Find where the given text appears and provide that cell's center as [x, y] coordinate. 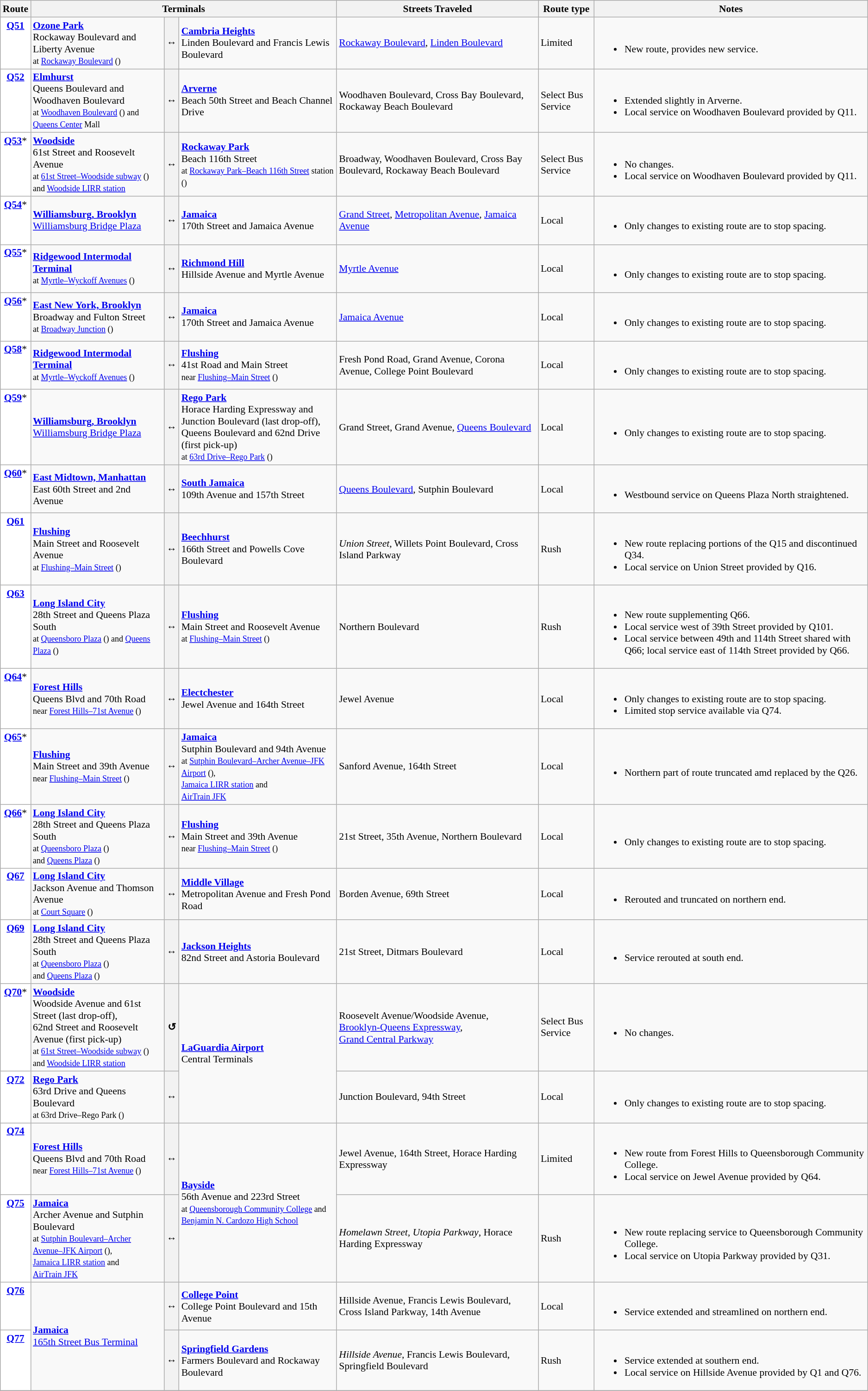
Borden Avenue, 69th Street [437, 894]
Route [16, 9]
JamaicaArcher Avenue and Sutphin Boulevard at Sutphin Boulevard–Archer Avenue–JFK Airport (),Jamaica LIRR station and AirTrain JFK [97, 1239]
ElectchesterJewel Avenue and 164th Street [258, 699]
Long Island City28th Street and Queens Plaza Southat Queensboro Plaza () and Queens Plaza () [97, 627]
Bayside56th Avenue and 223rd Streetat Queensborough Community College and Benjamin N. Cardozo High School [258, 1203]
Q53* [16, 165]
Rockaway Boulevard, Linden Boulevard [437, 43]
Sanford Avenue, 164th Street [437, 767]
New route replacing portions of the Q15 and discontinued Q34.Local service on Union Street provided by Q16. [731, 549]
Q59* [16, 427]
Q64* [16, 699]
Jewel Avenue [437, 699]
New route replacing service to Queensborough Community College.Local service on Utopia Parkway provided by Q31. [731, 1239]
LaGuardia AirportCentral Terminals [258, 1054]
Myrtle Avenue [437, 268]
Q69 [16, 952]
Rerouted and truncated on northern end. [731, 894]
Q67 [16, 894]
Beechhurst166th Street and Powells Cove Boulevard [258, 549]
Jamaica Avenue [437, 317]
Q56* [16, 317]
Homelawn Street, Utopia Parkway, Horace Harding Expressway [437, 1239]
Hillside Avenue, Francis Lewis Boulevard, Springfield Boulevard [437, 1360]
College PointCollege Point Boulevard and 15th Avenue [258, 1306]
Woodside61st Street and Roosevelt Avenueat 61st Street–Woodside subway () and Woodside LIRR station [97, 165]
Fresh Pond Road, Grand Avenue, Corona Avenue, College Point Boulevard [437, 365]
Q58* [16, 365]
Q65* [16, 767]
Jewel Avenue, 164th Street, Horace Harding Expressway [437, 1159]
Only changes to existing route are to stop spacing.Limited stop service available via Q74. [731, 699]
Union Street, Willets Point Boulevard, Cross Island Parkway [437, 549]
21st Street, 35th Avenue, Northern Boulevard [437, 836]
Flushing41st Road and Main Streetnear Flushing–Main Street () [258, 365]
East New York, BrooklynBroadway and Fulton Streetat Broadway Junction () [97, 317]
Queens Boulevard, Sutphin Boulevard [437, 489]
Q75 [16, 1239]
New route, provides new service. [731, 43]
Q70* [16, 1028]
Broadway, Woodhaven Boulevard, Cross Bay Boulevard, Rockaway Beach Boulevard [437, 165]
Streets Traveled [437, 9]
Rockaway ParkBeach 116th Streetat Rockaway Park–Beach 116th Street station () [258, 165]
South Jamaica109th Avenue and 157th Street [258, 489]
Q54* [16, 220]
Cambria HeightsLinden Boulevard and Francis Lewis Boulevard [258, 43]
Hillside Avenue, Francis Lewis Boulevard, Cross Island Parkway, 14th Avenue [437, 1306]
Service extended and streamlined on northern end. [731, 1306]
↺ [172, 1028]
Q74 [16, 1159]
Q55* [16, 268]
JamaicaSutphin Boulevard and 94th Avenueat Sutphin Boulevard–Archer Avenue–JFK Airport (),Jamaica LIRR station and AirTrain JFK [258, 767]
Terminals [183, 9]
Jackson Heights82nd Street and Astoria Boulevard [258, 952]
Northern part of route truncated amd replaced by the Q26. [731, 767]
Grand Street, Metropolitan Avenue, Jamaica Avenue [437, 220]
Q52 [16, 101]
Route type [567, 9]
Rego Park63rd Drive and Queens Boulevardat 63rd Drive–Rego Park () [97, 1097]
Ozone ParkRockaway Boulevard and Liberty Avenueat Rockaway Boulevard () [97, 43]
Service extended at southern end.Local service on Hillside Avenue provided by Q1 and Q76. [731, 1360]
Long Island CityJackson Avenue and Thomson Avenueat Court Square () [97, 894]
Woodhaven Boulevard, Cross Bay Boulevard, Rockaway Beach Boulevard [437, 101]
Jamaica165th Street Bus Terminal [97, 1336]
Q60* [16, 489]
Notes [731, 9]
21st Street, Ditmars Boulevard [437, 952]
Middle VillageMetropolitan Avenue and Fresh Pond Road [258, 894]
Richmond HillHillside Avenue and Myrtle Avenue [258, 268]
ArverneBeach 50th Street and Beach Channel Drive [258, 101]
Q66* [16, 836]
Service rerouted at south end. [731, 952]
Roosevelt Avenue/Woodside Avenue,Brooklyn-Queens Expressway,Grand Central Parkway [437, 1028]
Q51 [16, 43]
No changes. [731, 1028]
Q77 [16, 1360]
Northern Boulevard [437, 627]
Westbound service on Queens Plaza North straightened. [731, 489]
Q61 [16, 549]
Extended slightly in Arverne.Local service on Woodhaven Boulevard provided by Q11. [731, 101]
ElmhurstQueens Boulevard and Woodhaven Boulevardat Woodhaven Boulevard () and Queens Center Mall [97, 101]
New route from Forest Hills to Queensborough Community College.Local service on Jewel Avenue provided by Q64. [731, 1159]
Junction Boulevard, 94th Street [437, 1097]
Rego ParkHorace Harding Expressway and Junction Boulevard (last drop-off),Queens Boulevard and 62nd Drive (first pick-up)at 63rd Drive–Rego Park () [258, 427]
Q72 [16, 1097]
Q63 [16, 627]
No changes.Local service on Woodhaven Boulevard provided by Q11. [731, 165]
Springfield GardensFarmers Boulevard and Rockaway Boulevard [258, 1360]
East Midtown, ManhattanEast 60th Street and 2nd Avenue [97, 489]
Grand Street, Grand Avenue, Queens Boulevard [437, 427]
Q76 [16, 1306]
